Pinpoint the cell where the given text exists, returning its [x, y] midpoint coordinate. 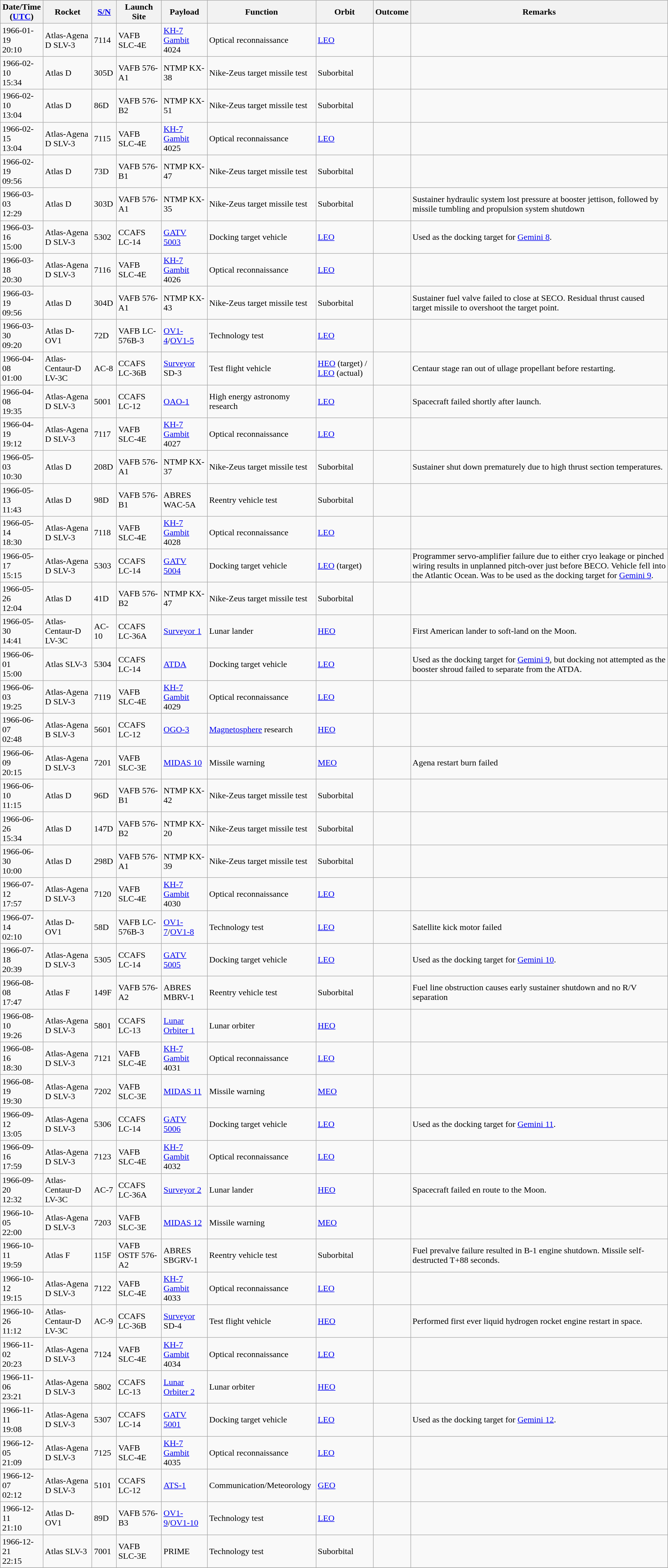
KH-7 Gambit 4027 [184, 434]
OGO-3 [184, 730]
OV1-7/OV1-8 [184, 927]
1966-04-1919:12 [22, 434]
Function [262, 12]
7203 [104, 1223]
Outcome [392, 12]
GATV 5005 [184, 960]
1966-05-1715:15 [22, 566]
1966-10-2611:12 [22, 1321]
Used as the docking target for Gemini 11. [540, 1124]
1966-12-0521:09 [22, 1452]
GATV 5004 [184, 566]
1966-06-1011:15 [22, 795]
41D [104, 598]
298D [104, 861]
5101 [104, 1486]
1966-03-1820:30 [22, 270]
7115 [104, 138]
Sustainer hydraulic system lost pressure at booster jettison, followed by missile tumbling and propulsion system shutdown [540, 204]
KH-7 Gambit 4035 [184, 1452]
VAFB 576-B3 [139, 1518]
NTMP KX-37 [184, 467]
7201 [104, 763]
1966-10-1219:15 [22, 1288]
5305 [104, 960]
VAFB 576-A2 [139, 993]
Used as the docking target for Gemini 12. [540, 1420]
1966-02-1015:34 [22, 73]
5303 [104, 566]
MIDAS 10 [184, 763]
High energy astronomy research [262, 401]
1966-11-1119:08 [22, 1420]
149F [104, 993]
Agena restart burn failed [540, 763]
ABRES SBGRV-1 [184, 1255]
1966-09-1617:59 [22, 1157]
1966-08-1618:30 [22, 1058]
Sustainer fuel valve failed to close at SECO. Residual thrust caused target missile to overshoot the target point. [540, 303]
Communication/Meteorology [262, 1486]
89D [104, 1518]
1966-07-1217:57 [22, 894]
Surveyor SD-4 [184, 1321]
1966-02-1513:04 [22, 138]
1966-09-2012:32 [22, 1190]
KH-7 Gambit 4030 [184, 894]
NTMP KX-38 [184, 73]
5601 [104, 730]
KH-7 Gambit 4031 [184, 1058]
7202 [104, 1091]
7114 [104, 40]
Sustainer shut down prematurely due to high thrust section temperatures. [540, 467]
1966-08-1919:30 [22, 1091]
ABRES WAC-5A [184, 500]
5802 [104, 1387]
NTMP KX-35 [184, 204]
NTMP KX-42 [184, 795]
1966-10-0522:00 [22, 1223]
KH-7 Gambit 4034 [184, 1354]
1966-06-0115:00 [22, 664]
1966-10-1119:59 [22, 1255]
First American lander to soft-land on the Moon. [540, 631]
Magnetosphere research [262, 730]
304D [104, 303]
1966-06-2615:34 [22, 828]
1966-08-0817:47 [22, 993]
7001 [104, 1551]
HEO (target) / LEO (actual) [345, 368]
1966-06-3010:00 [22, 861]
KH-7 Gambit 4032 [184, 1157]
303D [104, 204]
S/N [104, 12]
NTMP KX-43 [184, 303]
KH-7 Gambit 4033 [184, 1288]
Rocket [68, 12]
KH-7 Gambit 4029 [184, 697]
5306 [104, 1124]
OAO-1 [184, 401]
Spacecraft failed shortly after launch. [540, 401]
1966-03-3009:20 [22, 335]
AC-8 [104, 368]
1966-02-1909:56 [22, 171]
Performed first ever liquid hydrogen rocket engine restart in space. [540, 1321]
MIDAS 11 [184, 1091]
Orbit [345, 12]
AC-10 [104, 631]
Surveyor 1 [184, 631]
NTMP KX-39 [184, 861]
7120 [104, 894]
86D [104, 106]
58D [104, 927]
115F [104, 1255]
Used as the docking target for Gemini 9, but docking not attempted as the booster shroud failed to separate from the ATDA. [540, 664]
5302 [104, 237]
1966-05-1418:30 [22, 533]
NTMP KX-20 [184, 828]
1966-03-1615:00 [22, 237]
1966-07-1820:39 [22, 960]
73D [104, 171]
1966-11-0220:23 [22, 1354]
5001 [104, 401]
Date/Time(UTC) [22, 12]
7123 [104, 1157]
AC-7 [104, 1190]
1966-03-0312:29 [22, 204]
GEO [345, 1486]
Fuel prevalve failure resulted in B-1 engine shutdown. Missile self-destructed T+88 seconds. [540, 1255]
OV1-9/OV1-10 [184, 1518]
GATV 5006 [184, 1124]
1966-07-1402:10 [22, 927]
GATV 5003 [184, 237]
7121 [104, 1058]
7119 [104, 697]
Lunar Orbiter 2 [184, 1387]
7124 [104, 1354]
Centaur stage ran out of ullage propellant before restarting. [540, 368]
Lunar Orbiter 1 [184, 1026]
1966-06-0920:15 [22, 763]
Atlas-Agena B SLV-3 [68, 730]
NTMP KX-51 [184, 106]
KH-7 Gambit 4026 [184, 270]
KH-7 Gambit 4024 [184, 40]
Fuel line obstruction causes early sustainer shutdown and no R/V separation [540, 993]
96D [104, 795]
1966-02-1013:04 [22, 106]
1966-04-0801:00 [22, 368]
AC-9 [104, 1321]
1966-06-0319:25 [22, 697]
1966-06-0702:48 [22, 730]
Launch Site [139, 12]
1966-05-0310:30 [22, 467]
ATDA [184, 664]
147D [104, 828]
5801 [104, 1026]
GATV 5001 [184, 1420]
1966-11-0623:21 [22, 1387]
1966-05-2612:04 [22, 598]
7125 [104, 1452]
5304 [104, 664]
305D [104, 73]
72D [104, 335]
1966-03-1909:56 [22, 303]
7117 [104, 434]
LEO (target) [345, 566]
1966-09-1213:05 [22, 1124]
1966-05-3014:41 [22, 631]
1966-04-0819:35 [22, 401]
KH-7 Gambit 4025 [184, 138]
Surveyor SD-3 [184, 368]
1966-01-1920:10 [22, 40]
VAFB OSTF 576-A2 [139, 1255]
98D [104, 500]
Used as the docking target for Gemini 8. [540, 237]
1966-05-1311:43 [22, 500]
208D [104, 467]
Satellite kick motor failed [540, 927]
MIDAS 12 [184, 1223]
ATS-1 [184, 1486]
Used as the docking target for Gemini 10. [540, 960]
ABRES MBRV-1 [184, 993]
1966-12-0702:12 [22, 1486]
7116 [104, 270]
7122 [104, 1288]
Remarks [540, 12]
7118 [104, 533]
Spacecraft failed en route to the Moon. [540, 1190]
1966-08-1019:26 [22, 1026]
OV1-4/OV1-5 [184, 335]
1966-12-2122:15 [22, 1551]
Payload [184, 12]
KH-7 Gambit 4028 [184, 533]
Surveyor 2 [184, 1190]
1966-12-1121:10 [22, 1518]
PRIME [184, 1551]
5307 [104, 1420]
